For the text-containing cell, return its midpoint in (X, Y) coordinate format. 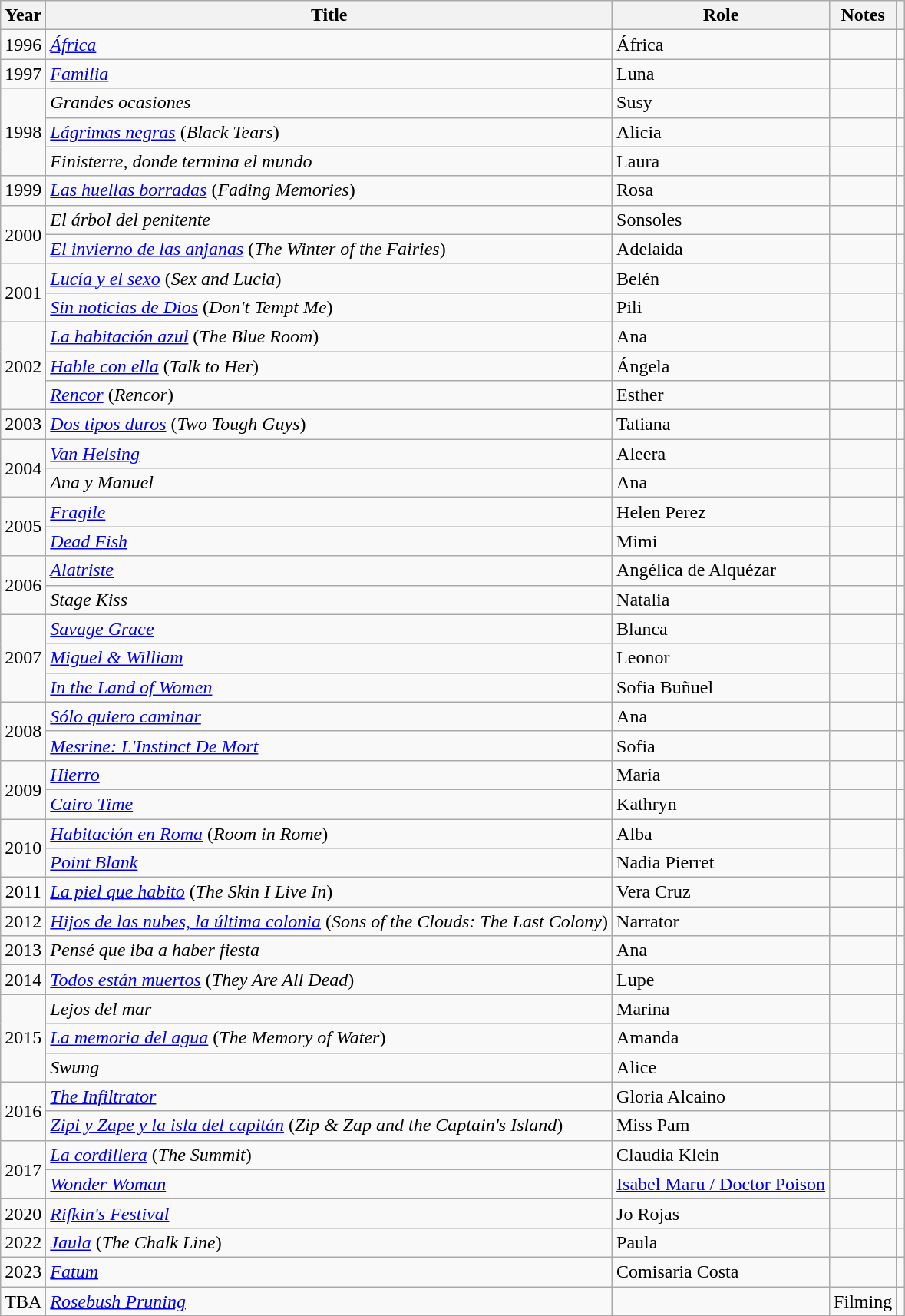
Dead Fish (329, 541)
Habitación en Roma (Room in Rome) (329, 833)
El árbol del penitente (329, 220)
1996 (23, 45)
Comisaria Costa (722, 1271)
Filming (863, 1301)
Ángela (722, 366)
1997 (23, 74)
Helen Perez (722, 512)
2014 (23, 980)
Point Blank (329, 863)
Pili (722, 307)
La memoria del agua (The Memory of Water) (329, 1038)
Sin noticias de Dios (Don't Tempt Me) (329, 307)
Title (329, 15)
Mesrine: L'Instinct De Mort (329, 746)
Natalia (722, 600)
Rosa (722, 190)
Todos están muertos (They Are All Dead) (329, 980)
Miss Pam (722, 1126)
In the Land of Women (329, 687)
2016 (23, 1111)
Las huellas borradas (Fading Memories) (329, 190)
Wonder Woman (329, 1184)
Fragile (329, 512)
2017 (23, 1169)
2022 (23, 1242)
Susy (722, 103)
2023 (23, 1271)
Paula (722, 1242)
2012 (23, 921)
Gloria Alcaino (722, 1096)
Jaula (The Chalk Line) (329, 1242)
Year (23, 15)
Esther (722, 395)
Notes (863, 15)
TBA (23, 1301)
2001 (23, 293)
Amanda (722, 1038)
Aleera (722, 454)
Familia (329, 74)
1998 (23, 132)
Zipi y Zape y la isla del capitán (Zip & Zap and the Captain's Island) (329, 1126)
Angélica de Alquézar (722, 570)
Sofia Buñuel (722, 687)
2005 (23, 527)
Marina (722, 1009)
Grandes ocasiones (329, 103)
2010 (23, 848)
2006 (23, 585)
Pensé que iba a haber fiesta (329, 951)
2015 (23, 1038)
Narrator (722, 921)
Fatum (329, 1271)
Mimi (722, 541)
Lejos del mar (329, 1009)
Lágrimas negras (Black Tears) (329, 132)
Dos tipos duros (Two Tough Guys) (329, 425)
2004 (23, 468)
2002 (23, 365)
Savage Grace (329, 629)
Sonsoles (722, 220)
Alicia (722, 132)
The Infiltrator (329, 1096)
Cairo Time (329, 804)
Tatiana (722, 425)
Sofia (722, 746)
Adelaida (722, 249)
Rencor (Rencor) (329, 395)
Isabel Maru / Doctor Poison (722, 1184)
Laura (722, 161)
Jo Rojas (722, 1213)
Alba (722, 833)
Miguel & William (329, 658)
Swung (329, 1067)
Role (722, 15)
Lupe (722, 980)
Leonor (722, 658)
2000 (23, 234)
Hable con ella (Talk to Her) (329, 366)
2011 (23, 892)
2013 (23, 951)
Belén (722, 278)
Blanca (722, 629)
Hijos de las nubes, la última colonia (Sons of the Clouds: The Last Colony) (329, 921)
La cordillera (The Summit) (329, 1155)
Sólo quiero caminar (329, 716)
Lucía y el sexo (Sex and Lucia) (329, 278)
María (722, 775)
Alatriste (329, 570)
2003 (23, 425)
Stage Kiss (329, 600)
Rosebush Pruning (329, 1301)
2020 (23, 1213)
Hierro (329, 775)
Kathryn (722, 804)
2009 (23, 789)
1999 (23, 190)
Finisterre, donde termina el mundo (329, 161)
Ana y Manuel (329, 483)
2008 (23, 731)
El invierno de las anjanas (The Winter of the Fairies) (329, 249)
2007 (23, 658)
Nadia Pierret (722, 863)
Rifkin's Festival (329, 1213)
Claudia Klein (722, 1155)
La habitación azul (The Blue Room) (329, 336)
Luna (722, 74)
Vera Cruz (722, 892)
La piel que habito (The Skin I Live In) (329, 892)
Alice (722, 1067)
Van Helsing (329, 454)
